Output the [X, Y] coordinate of the center of the cell containing the given text.  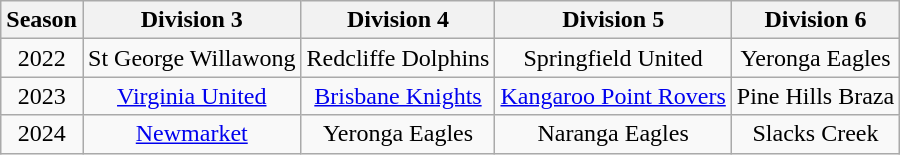
Springfield United [613, 58]
Kangaroo Point Rovers [613, 96]
St George Willawong [192, 58]
Slacks Creek [815, 134]
2024 [42, 134]
Redcliffe Dolphins [398, 58]
2022 [42, 58]
2023 [42, 96]
Division 4 [398, 20]
Brisbane Knights [398, 96]
Virginia United [192, 96]
Division 3 [192, 20]
Division 5 [613, 20]
Newmarket [192, 134]
Naranga Eagles [613, 134]
Season [42, 20]
Pine Hills Braza [815, 96]
Division 6 [815, 20]
